Return [x, y] of the center of cell containing provided text 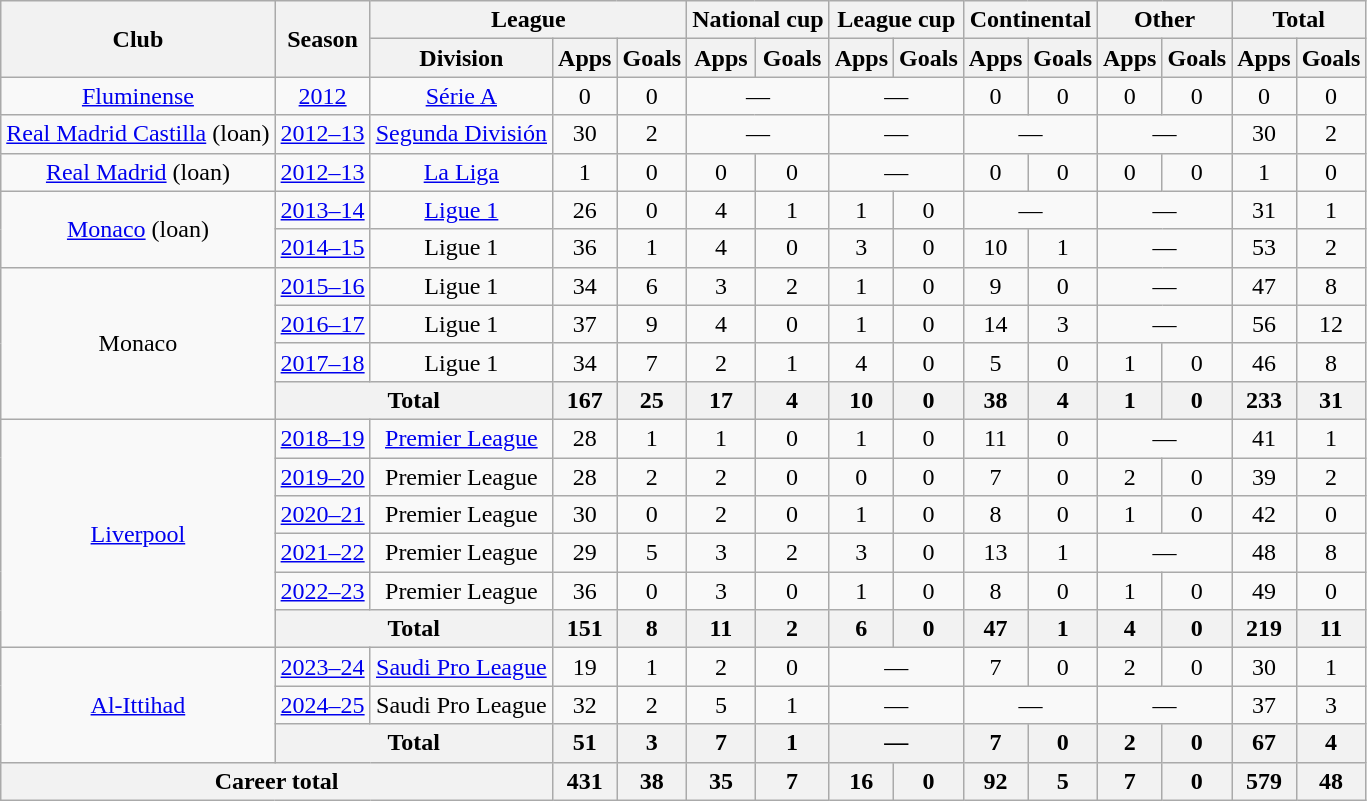
Division [461, 58]
2022–23 [322, 591]
Continental [1030, 20]
2012 [322, 96]
41 [1264, 438]
26 [585, 210]
2023–24 [322, 667]
32 [585, 705]
151 [585, 629]
2014–15 [322, 248]
53 [1264, 248]
17 [721, 400]
49 [1264, 591]
Fluminense [138, 96]
2013–14 [322, 210]
431 [585, 781]
46 [1264, 362]
39 [1264, 477]
2020–21 [322, 515]
29 [585, 553]
2024–25 [322, 705]
219 [1264, 629]
56 [1264, 324]
2016–17 [322, 324]
Monaco (loan) [138, 229]
Real Madrid Castilla (loan) [138, 134]
League [528, 20]
Série A [461, 96]
Club [138, 39]
La Liga [461, 172]
42 [1264, 515]
13 [995, 553]
Al-Ittihad [138, 705]
2015–16 [322, 286]
National cup [758, 20]
67 [1264, 743]
Other [1165, 20]
Monaco [138, 343]
Real Madrid (loan) [138, 172]
35 [721, 781]
233 [1264, 400]
2017–18 [322, 362]
Segunda División [461, 134]
167 [585, 400]
16 [861, 781]
51 [585, 743]
2019–20 [322, 477]
2021–22 [322, 553]
Career total [277, 781]
Liverpool [138, 533]
25 [652, 400]
12 [1331, 324]
14 [995, 324]
579 [1264, 781]
2018–19 [322, 438]
19 [585, 667]
Season [322, 39]
92 [995, 781]
League cup [896, 20]
